Determine the [x, y] coordinate at the center of the cell enclosing the given text.  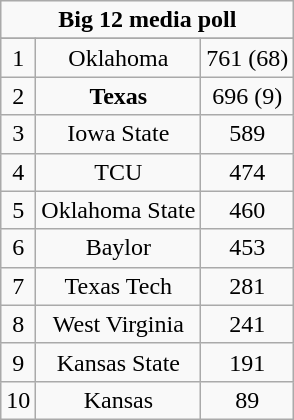
2 [18, 96]
3 [18, 134]
Baylor [118, 248]
5 [18, 210]
Oklahoma [118, 58]
241 [248, 324]
191 [248, 362]
474 [248, 172]
460 [248, 210]
Big 12 media poll [148, 20]
89 [248, 400]
281 [248, 286]
Iowa State [118, 134]
8 [18, 324]
453 [248, 248]
6 [18, 248]
Texas Tech [118, 286]
1 [18, 58]
10 [18, 400]
Oklahoma State [118, 210]
4 [18, 172]
761 (68) [248, 58]
Kansas State [118, 362]
TCU [118, 172]
Texas [118, 96]
589 [248, 134]
696 (9) [248, 96]
Kansas [118, 400]
West Virginia [118, 324]
9 [18, 362]
7 [18, 286]
